Return [X, Y] of the center of cell containing provided text 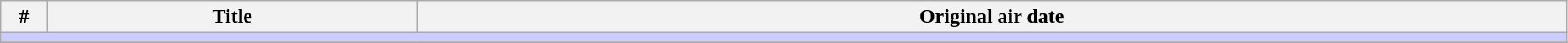
Title [232, 17]
Original air date [992, 17]
# [24, 17]
